Pinpoint the cell where the given text exists, returning its (X, Y) midpoint coordinate. 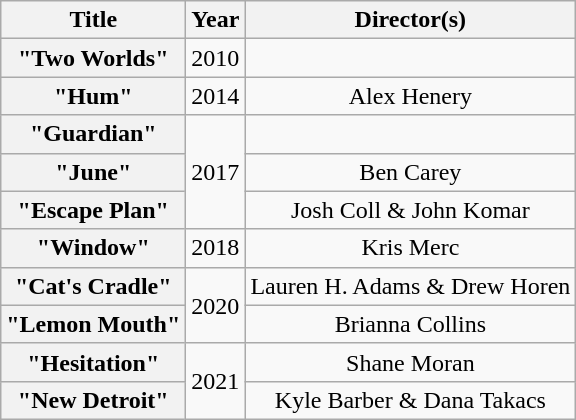
"New Detroit" (94, 400)
Alex Henery (410, 96)
Kris Merc (410, 248)
Kyle Barber & Dana Takacs (410, 400)
Year (216, 20)
Title (94, 20)
2021 (216, 381)
Josh Coll & John Komar (410, 210)
"Cat's Cradle" (94, 286)
"June" (94, 172)
2020 (216, 305)
2014 (216, 96)
Brianna Collins (410, 324)
2017 (216, 172)
Ben Carey (410, 172)
"Two Worlds" (94, 58)
"Hesitation" (94, 362)
Lauren H. Adams & Drew Horen (410, 286)
"Escape Plan" (94, 210)
2010 (216, 58)
Director(s) (410, 20)
"Window" (94, 248)
"Guardian" (94, 134)
"Lemon Mouth" (94, 324)
Shane Moran (410, 362)
"Hum" (94, 96)
2018 (216, 248)
